Provide the (x, y) coordinate of the cell's center where the given text is located.  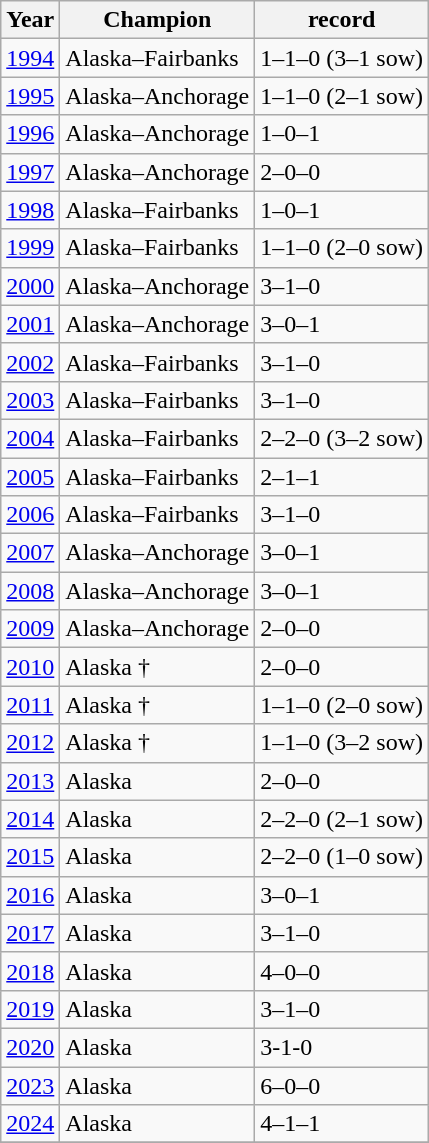
2019 (30, 1009)
2004 (30, 438)
2–2–0 (3–2 sow) (342, 438)
2023 (30, 1085)
3-1-0 (342, 1047)
2007 (30, 553)
2–2–0 (1–0 sow) (342, 857)
2–1–1 (342, 477)
1–1–0 (2–1 sow) (342, 96)
1998 (30, 210)
1–1–0 (3–2 sow) (342, 743)
2018 (30, 971)
6–0–0 (342, 1085)
2013 (30, 781)
1994 (30, 58)
2006 (30, 515)
4–0–0 (342, 971)
Champion (158, 20)
4–1–1 (342, 1124)
2008 (30, 591)
2005 (30, 477)
1–1–0 (3–1 sow) (342, 58)
2014 (30, 819)
2024 (30, 1124)
record (342, 20)
Year (30, 20)
1996 (30, 134)
2002 (30, 362)
2020 (30, 1047)
2001 (30, 324)
2015 (30, 857)
1999 (30, 248)
2003 (30, 400)
2017 (30, 933)
2–2–0 (2–1 sow) (342, 819)
2000 (30, 286)
1995 (30, 96)
1997 (30, 172)
2016 (30, 895)
2010 (30, 667)
2012 (30, 743)
2011 (30, 705)
2009 (30, 629)
